Identify which cell holds the provided text, then report its [X, Y] central coordinate. 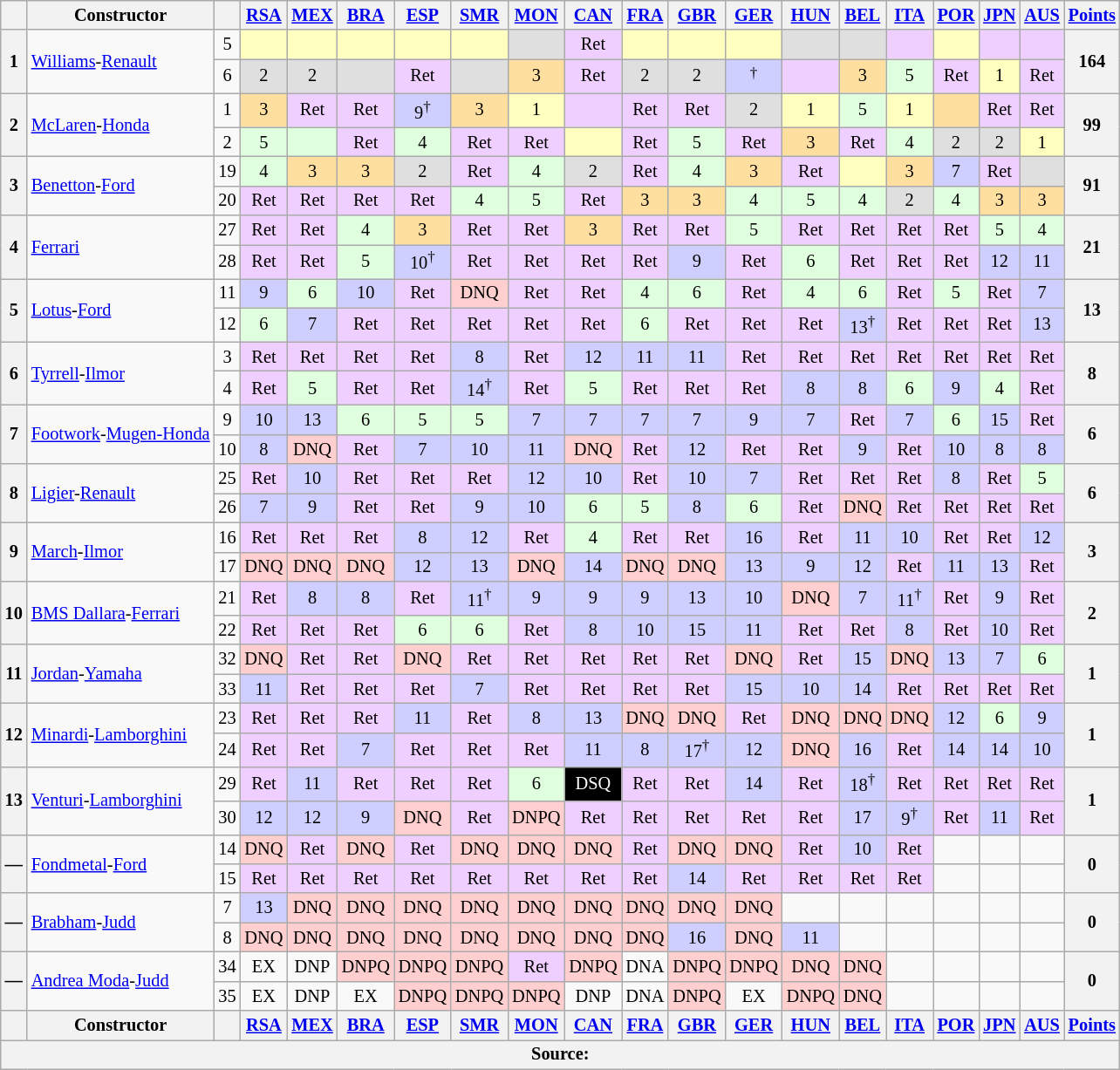
Ferrari [120, 248]
26 [227, 508]
Lotus-Ford [120, 310]
Fondmetal-Ford [120, 863]
18† [863, 783]
Venturi-Lamborghini [120, 801]
164 [1092, 61]
Benetton-Ford [120, 185]
Ligier-Renault [120, 494]
Minardi-Lamborghini [120, 734]
Brabham-Judd [120, 923]
Jordan-Yamaha [120, 673]
BMS Dallara-Ferrari [120, 612]
30 [227, 818]
35 [227, 996]
27 [227, 230]
Footwork-Mugen-Honda [120, 434]
March-Ilmor [120, 551]
32 [227, 659]
28 [227, 262]
33 [227, 689]
Source: [560, 1054]
10† [422, 262]
24 [227, 750]
Andrea Moda-Judd [120, 980]
22 [227, 630]
17† [696, 750]
DSQ [593, 783]
Williams-Renault [120, 61]
99 [1092, 126]
14† [480, 387]
91 [1092, 185]
23 [227, 718]
13† [863, 324]
20 [227, 201]
McLaren-Honda [120, 126]
† [754, 77]
19 [227, 171]
34 [227, 966]
29 [227, 783]
Tyrrell-Ilmor [120, 373]
25 [227, 479]
